Return (x, y) of the center of cell containing provided text 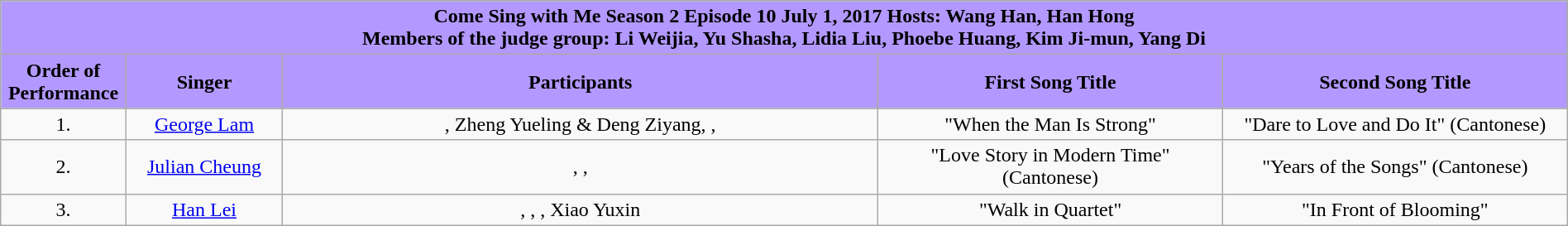
First Song Title (1050, 81)
1. (64, 124)
Julian Cheung (203, 167)
"Years of the Songs" (Cantonese) (1394, 167)
Second Song Title (1394, 81)
"In Front of Blooming" (1394, 209)
, Zheng Yueling & Deng Ziyang, , (581, 124)
George Lam (203, 124)
3. (64, 209)
, , (581, 167)
Singer (203, 81)
2. (64, 167)
Order of Performance (64, 81)
Han Lei (203, 209)
, , , Xiao Yuxin (581, 209)
"Walk in Quartet" (1050, 209)
"Dare to Love and Do It" (Cantonese) (1394, 124)
"When the Man Is Strong" (1050, 124)
"Love Story in Modern Time" (Cantonese) (1050, 167)
Participants (581, 81)
